Provide the (x, y) coordinate of the cell's center where the given text is located.  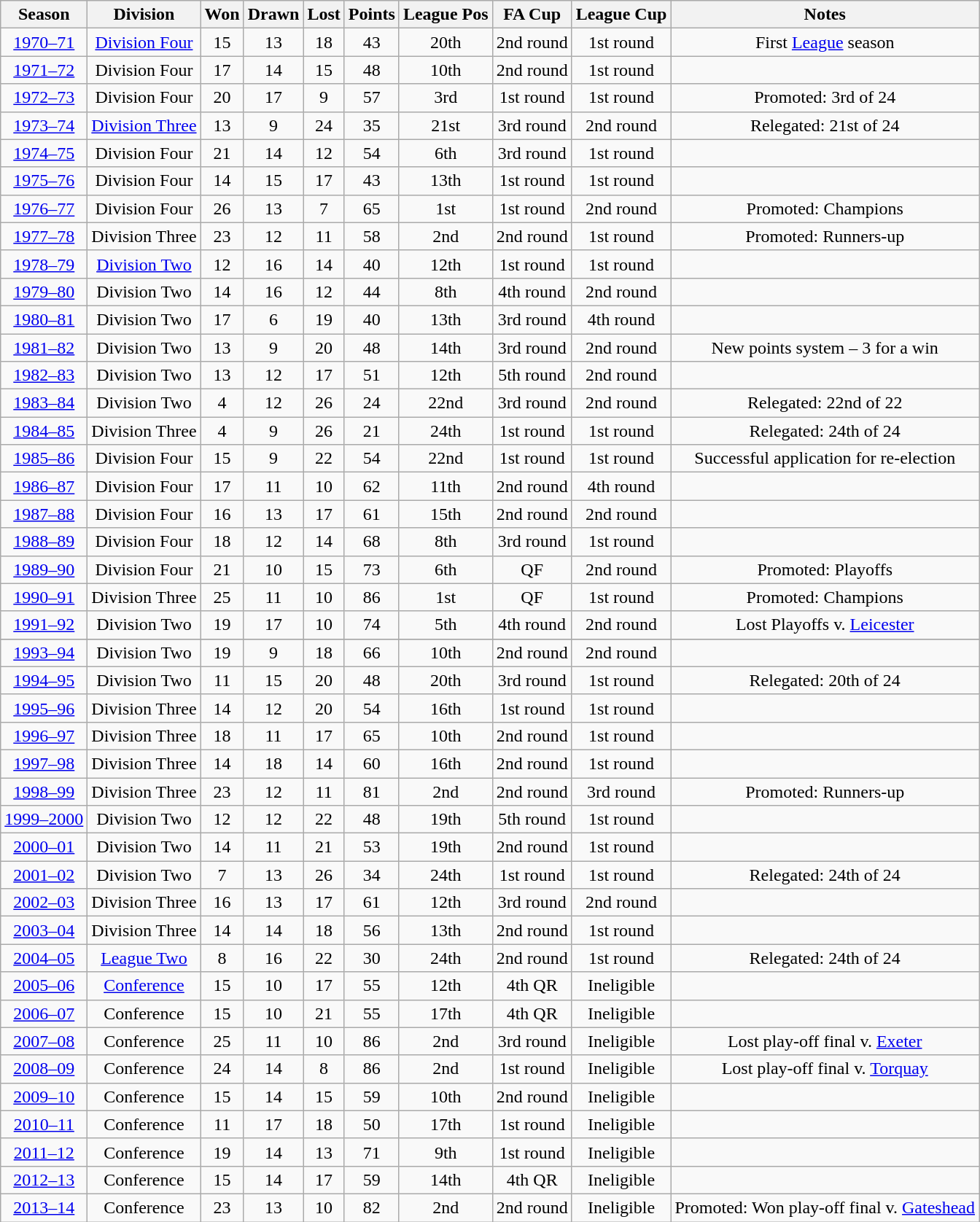
1991–92 (44, 625)
44 (372, 292)
3rd (446, 98)
1994–95 (44, 680)
9th (446, 1152)
New points system – 3 for a win (825, 348)
Successful application for re-election (825, 459)
81 (372, 791)
73 (372, 569)
51 (372, 375)
15th (446, 514)
1974–75 (44, 153)
56 (372, 930)
57 (372, 98)
1976–77 (44, 209)
74 (372, 625)
2008–09 (44, 1069)
1999–2000 (44, 820)
1977–78 (44, 236)
Relegated: 20th of 24 (825, 680)
1982–83 (44, 375)
Promoted: Won play-off final v. Gateshead (825, 1207)
Lost Playoffs v. Leicester (825, 625)
1988–89 (44, 542)
21st (446, 125)
53 (372, 847)
71 (372, 1152)
2012–13 (44, 1180)
1973–74 (44, 125)
2006–07 (44, 1013)
2001–02 (44, 875)
Lost play-off final v. Torquay (825, 1069)
62 (372, 486)
Lost (324, 15)
1972–73 (44, 98)
Season (44, 15)
66 (372, 653)
2005–06 (44, 986)
1985–86 (44, 459)
Notes (825, 15)
1995–96 (44, 708)
League Cup (621, 15)
2002–03 (44, 903)
82 (372, 1207)
2007–08 (44, 1041)
34 (372, 875)
1996–97 (44, 736)
2011–12 (44, 1152)
1978–79 (44, 264)
1983–84 (44, 403)
11th (446, 486)
Relegated: 22nd of 22 (825, 403)
1989–90 (44, 569)
1986–87 (44, 486)
2013–14 (44, 1207)
6 (273, 319)
2000–01 (44, 847)
Promoted: 3rd of 24 (825, 98)
Drawn (273, 15)
1990–91 (44, 597)
1970–71 (44, 42)
Division (144, 15)
2010–11 (44, 1124)
1980–81 (44, 319)
1998–99 (44, 791)
5th (446, 625)
1984–85 (44, 431)
1997–98 (44, 763)
1987–88 (44, 514)
1971–72 (44, 70)
68 (372, 542)
Points (372, 15)
60 (372, 763)
58 (372, 236)
FA Cup (532, 15)
50 (372, 1124)
Relegated: 21st of 24 (825, 125)
35 (372, 125)
1975–76 (44, 181)
First League season (825, 42)
2003–04 (44, 930)
1979–80 (44, 292)
1993–94 (44, 653)
Won (222, 15)
30 (372, 958)
2009–10 (44, 1097)
League Pos (446, 15)
Lost play-off final v. Exeter (825, 1041)
1981–82 (44, 348)
Promoted: Playoffs (825, 569)
2004–05 (44, 958)
League Two (144, 958)
